From the cell containing the given text, extract its center point as [X, Y] coordinate. 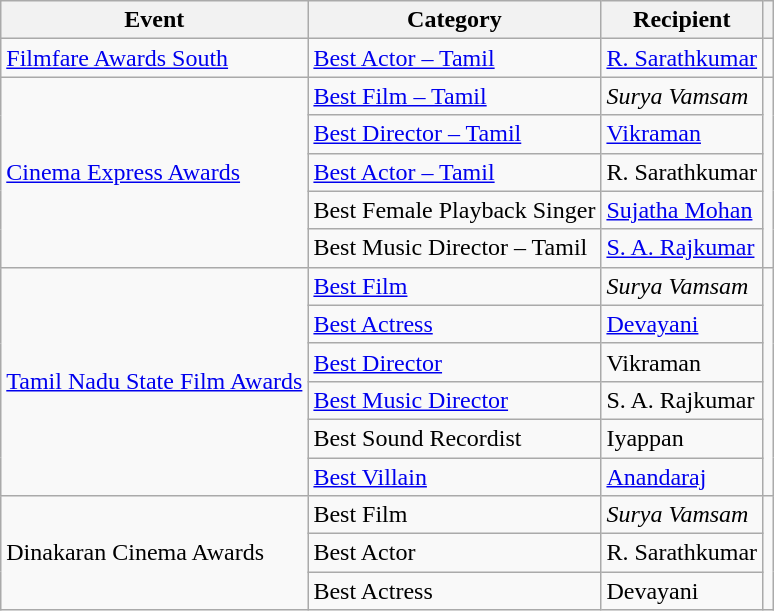
Filmfare Awards South [154, 58]
Best Film – Tamil [454, 96]
Category [454, 20]
Sujatha Mohan [682, 210]
Iyappan [682, 438]
Best Music Director [454, 400]
Best Villain [454, 477]
Dinakaran Cinema Awards [154, 553]
Best Music Director – Tamil [454, 248]
Best Sound Recordist [454, 438]
Best Female Playback Singer [454, 210]
Best Actor [454, 553]
Best Director – Tamil [454, 134]
Cinema Express Awards [154, 172]
Anandaraj [682, 477]
Tamil Nadu State Film Awards [154, 381]
Best Director [454, 362]
Recipient [682, 20]
Event [154, 20]
